Identify which cell holds the provided text, then report its (x, y) central coordinate. 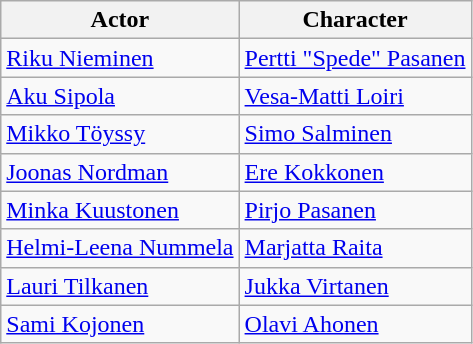
Pertti "Spede" Pasanen (355, 58)
Actor (120, 20)
Sami Kojonen (120, 324)
Olavi Ahonen (355, 324)
Minka Kuustonen (120, 210)
Ere Kokkonen (355, 172)
Jukka Virtanen (355, 286)
Riku Nieminen (120, 58)
Lauri Tilkanen (120, 286)
Helmi-Leena Nummela (120, 248)
Joonas Nordman (120, 172)
Simo Salminen (355, 134)
Pirjo Pasanen (355, 210)
Aku Sipola (120, 96)
Mikko Töyssy (120, 134)
Character (355, 20)
Marjatta Raita (355, 248)
Vesa-Matti Loiri (355, 96)
